Detect which cell encompasses the target text, then output its (X, Y) center coordinate. 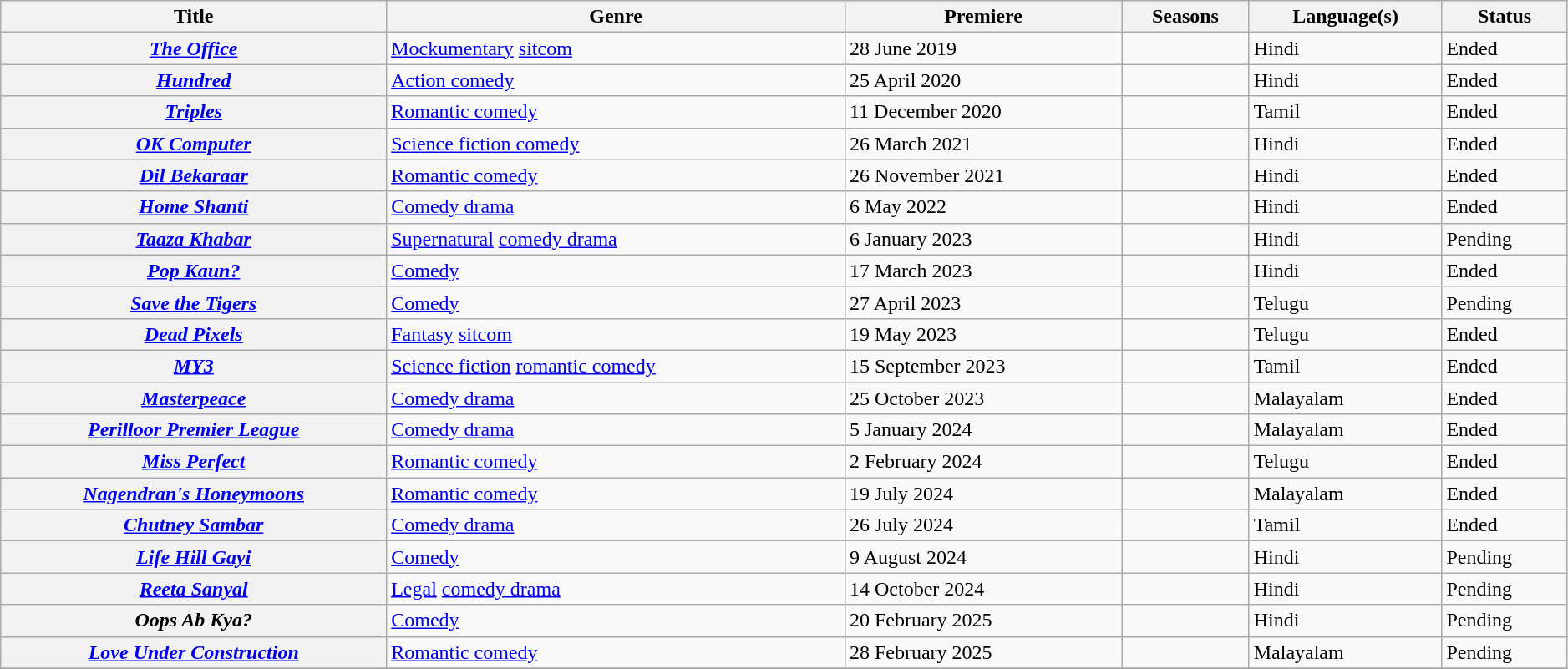
MY3 (194, 366)
Legal comedy drama (617, 589)
27 April 2023 (982, 302)
Title (194, 17)
9 August 2024 (982, 557)
Status (1505, 17)
2 February 2024 (982, 462)
Seasons (1186, 17)
Taaza Khabar (194, 239)
25 April 2020 (982, 80)
Science fiction romantic comedy (617, 366)
Action comedy (617, 80)
Mockumentary sitcom (617, 48)
Reeta Sanyal (194, 589)
Miss Perfect (194, 462)
Fantasy sitcom (617, 334)
26 March 2021 (982, 144)
17 March 2023 (982, 271)
6 May 2022 (982, 207)
Language(s) (1345, 17)
19 May 2023 (982, 334)
Dead Pixels (194, 334)
25 October 2023 (982, 398)
28 June 2019 (982, 48)
20 February 2025 (982, 621)
6 January 2023 (982, 239)
Life Hill Gayi (194, 557)
14 October 2024 (982, 589)
Save the Tigers (194, 302)
26 November 2021 (982, 175)
19 July 2024 (982, 494)
15 September 2023 (982, 366)
5 January 2024 (982, 430)
26 July 2024 (982, 525)
OK Computer (194, 144)
Hundred (194, 80)
Masterpeace (194, 398)
Supernatural comedy drama (617, 239)
Chutney Sambar (194, 525)
Premiere (982, 17)
Home Shanti (194, 207)
Triples (194, 112)
The Office (194, 48)
11 December 2020 (982, 112)
Science fiction comedy (617, 144)
Genre (617, 17)
Perilloor Premier League (194, 430)
Love Under Construction (194, 652)
Oops Ab Kya? (194, 621)
Pop Kaun? (194, 271)
28 February 2025 (982, 652)
Dil Bekaraar (194, 175)
Nagendran's Honeymoons (194, 494)
